Return the [X, Y] coordinate for the center point of the cell that contains the specified text.  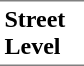
Street Level [42, 33]
